From the cell containing the given text, extract its center point as (X, Y) coordinate. 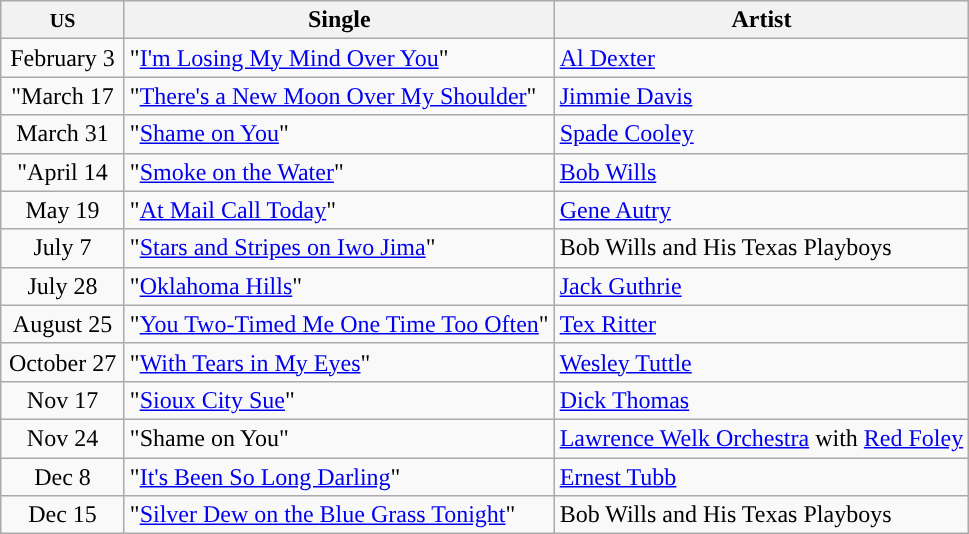
"Sioux City Sue" (339, 400)
"April 14 (63, 172)
"It's Been So Long Darling" (339, 477)
"Silver Dew on the Blue Grass Tonight" (339, 515)
Dec 15 (63, 515)
Bob Wills (762, 172)
Nov 17 (63, 400)
"Oklahoma Hills" (339, 286)
"March 17 (63, 96)
May 19 (63, 210)
August 25 (63, 324)
Ernest Tubb (762, 477)
"Stars and Stripes on Iwo Jima" (339, 248)
"With Tears in My Eyes" (339, 362)
"You Two-Timed Me One Time Too Often" (339, 324)
Dec 8 (63, 477)
"At Mail Call Today" (339, 210)
"Smoke on the Water" (339, 172)
Nov 24 (63, 438)
Jimmie Davis (762, 96)
February 3 (63, 58)
Gene Autry (762, 210)
July 28 (63, 286)
October 27 (63, 362)
Jack Guthrie (762, 286)
March 31 (63, 134)
July 7 (63, 248)
Al Dexter (762, 58)
US (63, 20)
Spade Cooley (762, 134)
Lawrence Welk Orchestra with Red Foley (762, 438)
Dick Thomas (762, 400)
Artist (762, 20)
"I'm Losing My Mind Over You" (339, 58)
Wesley Tuttle (762, 362)
"There's a New Moon Over My Shoulder" (339, 96)
Tex Ritter (762, 324)
Single (339, 20)
